Locate the cell with the specified text and output its [x, y] center coordinate. 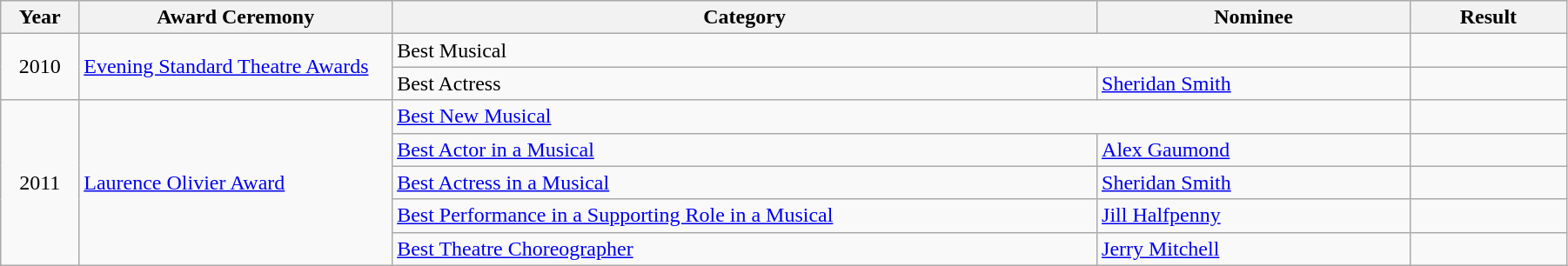
Best Actress [745, 83]
Best Theatre Choreographer [745, 249]
Award Ceremony [236, 17]
Jerry Mitchell [1254, 249]
Category [745, 17]
Alex Gaumond [1254, 150]
Best Musical [901, 50]
Laurence Olivier Award [236, 183]
Best Actress in a Musical [745, 183]
Result [1488, 17]
2010 [40, 67]
Evening Standard Theatre Awards [236, 67]
Jill Halfpenny [1254, 216]
2011 [40, 183]
Best Actor in a Musical [745, 150]
Year [40, 17]
Best New Musical [901, 116]
Nominee [1254, 17]
Best Performance in a Supporting Role in a Musical [745, 216]
